Provide the (X, Y) coordinate of the cell's center where the given text is located.  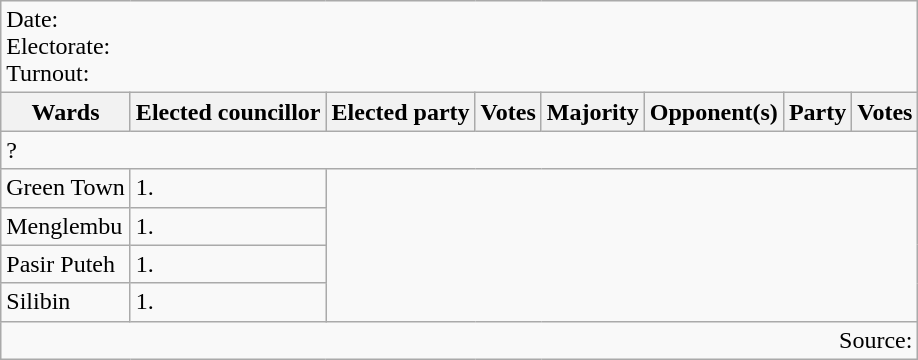
Elected party (400, 112)
Menglembu (66, 226)
? (460, 150)
Date: Electorate: Turnout: (460, 47)
Green Town (66, 188)
Pasir Puteh (66, 264)
Source: (460, 340)
Silibin (66, 302)
Party (817, 112)
Opponent(s) (714, 112)
Elected councillor (228, 112)
Majority (592, 112)
Wards (66, 112)
